Return [x, y] of the center of cell containing provided text 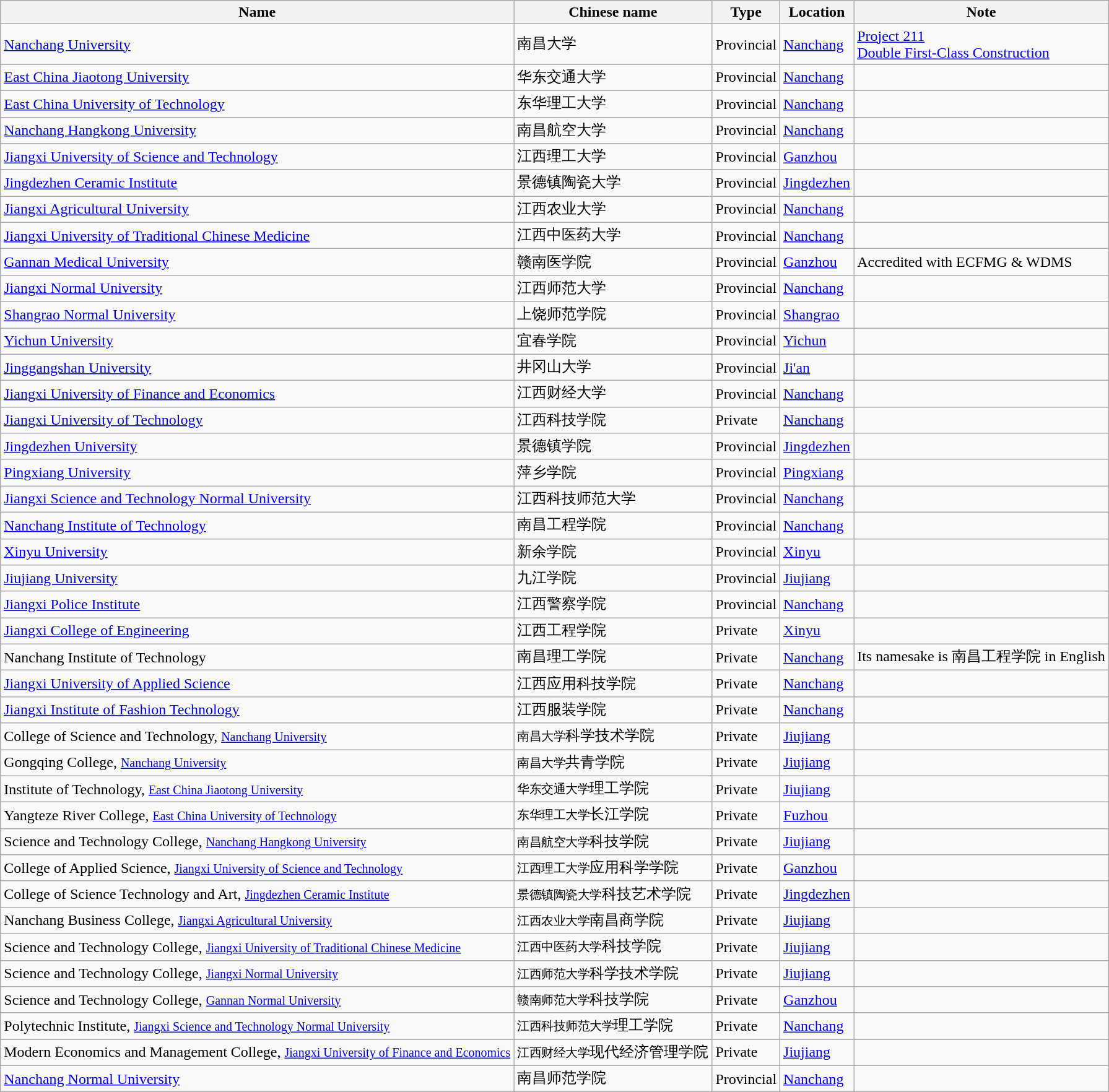
Jiangxi Police Institute [258, 604]
Yichun [817, 342]
江西警察学院 [613, 604]
江西师范大学科学技术学院 [613, 973]
Name [258, 12]
南昌大学 [613, 45]
Nanchang Normal University [258, 1078]
南昌师范学院 [613, 1078]
Science and Technology College, Gannan Normal University [258, 1000]
景德镇陶瓷大学 [613, 183]
Accredited with ECFMG & WDMS [981, 262]
江西中医药大学 [613, 235]
南昌理工学院 [613, 657]
Jiangxi Science and Technology Normal University [258, 499]
Jinggangshan University [258, 368]
Jingdezhen University [258, 447]
Xinyu University [258, 552]
江西理工大学应用科学学院 [613, 868]
井冈山大学 [613, 368]
Science and Technology College, Jiangxi Normal University [258, 973]
九江学院 [613, 578]
Science and Technology College, Nanchang Hangkong University [258, 842]
Shangrao [817, 314]
江西工程学院 [613, 631]
Science and Technology College, Jiangxi University of Traditional Chinese Medicine [258, 947]
Project 211Double First-Class Construction [981, 45]
南昌航空大学 [613, 130]
江西中医药大学科技学院 [613, 947]
上饶师范学院 [613, 314]
Polytechnic Institute, Jiangxi Science and Technology Normal University [258, 1026]
江西师范大学 [613, 288]
江西科技师范大学理工学院 [613, 1026]
赣南师范大学科技学院 [613, 1000]
Ji'an [817, 368]
Pingxiang University [258, 473]
江西科技师范大学 [613, 499]
Pingxiang [817, 473]
East China University of Technology [258, 104]
Yangteze River College, East China University of Technology [258, 816]
East China Jiaotong University [258, 78]
College of Science and Technology, Nanchang University [258, 737]
Modern Economics and Management College, Jiangxi University of Finance and Economics [258, 1052]
江西财经大学 [613, 394]
Jiangxi Normal University [258, 288]
东华理工大学 [613, 104]
Institute of Technology, East China Jiaotong University [258, 789]
赣南医学院 [613, 262]
Fuzhou [817, 816]
Jiangxi University of Finance and Economics [258, 394]
华东交通大学理工学院 [613, 789]
景德镇学院 [613, 447]
Type [746, 12]
Its namesake is 南昌工程学院 in English [981, 657]
江西应用科技学院 [613, 683]
东华理工大学长江学院 [613, 816]
Note [981, 12]
Jiangxi University of Applied Science [258, 683]
江西服装学院 [613, 709]
华东交通大学 [613, 78]
Nanchang Business College, Jiangxi Agricultural University [258, 921]
南昌工程学院 [613, 525]
新余学院 [613, 552]
萍乡学院 [613, 473]
Jiangxi University of Science and Technology [258, 157]
Jiangxi University of Technology [258, 420]
景德镇陶瓷大学科技艺术学院 [613, 894]
Jiujiang University [258, 578]
江西农业大学南昌商学院 [613, 921]
南昌航空大学科技学院 [613, 842]
Jiangxi Agricultural University [258, 209]
Nanchang Hangkong University [258, 130]
Shangrao Normal University [258, 314]
Gongqing College, Nanchang University [258, 763]
Gannan Medical University [258, 262]
江西科技学院 [613, 420]
Jiangxi College of Engineering [258, 631]
College of Science Technology and Art, Jingdezhen Ceramic Institute [258, 894]
Nanchang University [258, 45]
Jiangxi Institute of Fashion Technology [258, 709]
南昌大学科学技术学院 [613, 737]
江西财经大学现代经济管理学院 [613, 1052]
Yichun University [258, 342]
南昌大学共青学院 [613, 763]
江西理工大学 [613, 157]
Location [817, 12]
Jingdezhen Ceramic Institute [258, 183]
College of Applied Science, Jiangxi University of Science and Technology [258, 868]
宜春学院 [613, 342]
Chinese name [613, 12]
江西农业大学 [613, 209]
Jiangxi University of Traditional Chinese Medicine [258, 235]
